Locate the cell with the specified text and output its (x, y) center coordinate. 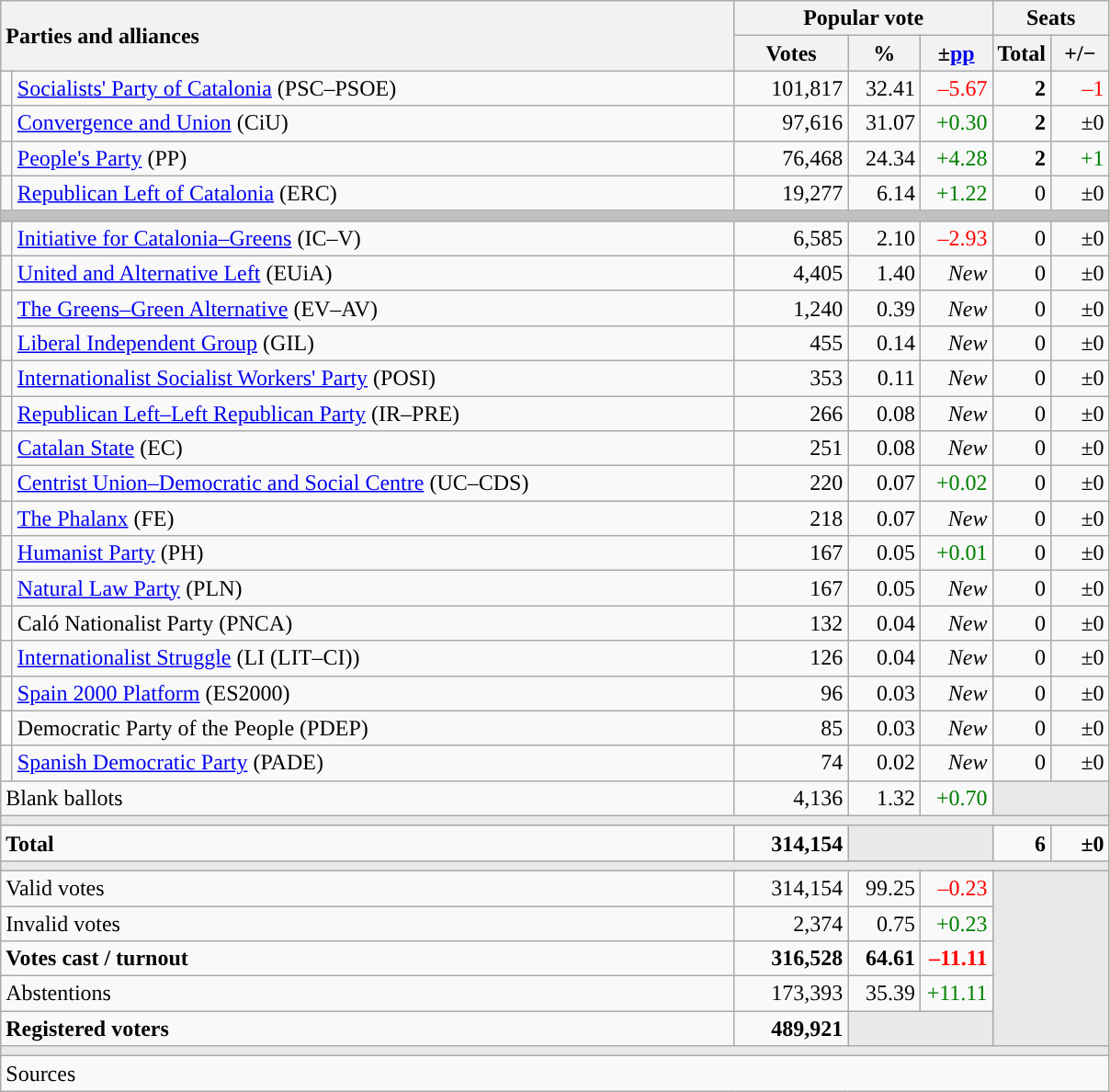
Internationalist Struggle (LI (LIT–CI)) (373, 658)
Liberal Independent Group (GIL) (373, 343)
Valid votes (368, 888)
2.10 (884, 238)
0.75 (884, 924)
Socialists' Party of Catalonia (PSC–PSOE) (373, 88)
489,921 (791, 1029)
31.07 (884, 123)
+4.28 (956, 158)
Initiative for Catalonia–Greens (IC–V) (373, 238)
173,393 (791, 994)
251 (791, 449)
+0.01 (956, 553)
0.14 (884, 343)
Republican Left of Catalonia (ERC) (373, 193)
4,136 (791, 798)
% (884, 53)
+1 (1081, 158)
People's Party (PP) (373, 158)
74 (791, 763)
+0.23 (956, 924)
Registered voters (368, 1029)
96 (791, 693)
266 (791, 413)
Spain 2000 Platform (ES2000) (373, 693)
64.61 (884, 959)
0.02 (884, 763)
1.40 (884, 273)
220 (791, 483)
0.11 (884, 378)
353 (791, 378)
0.39 (884, 308)
126 (791, 658)
35.39 (884, 994)
Centrist Union–Democratic and Social Centre (UC–CDS) (373, 483)
4,405 (791, 273)
+0.02 (956, 483)
Sources (555, 1074)
+0.30 (956, 123)
Blank ballots (368, 798)
Internationalist Socialist Workers' Party (POSI) (373, 378)
The Phalanx (FE) (373, 518)
+0.70 (956, 798)
+/− (1081, 53)
United and Alternative Left (EUiA) (373, 273)
24.34 (884, 158)
The Greens–Green Alternative (EV–AV) (373, 308)
Democratic Party of the People (PDEP) (373, 728)
–5.67 (956, 88)
Popular vote (864, 18)
2,374 (791, 924)
6.14 (884, 193)
Spanish Democratic Party (PADE) (373, 763)
Votes cast / turnout (368, 959)
–0.23 (956, 888)
+11.11 (956, 994)
6 (1022, 843)
97,616 (791, 123)
99.25 (884, 888)
Caló Nationalist Party (PNCA) (373, 623)
32.41 (884, 88)
Catalan State (EC) (373, 449)
76,468 (791, 158)
101,817 (791, 88)
455 (791, 343)
Invalid votes (368, 924)
–2.93 (956, 238)
Votes (791, 53)
6,585 (791, 238)
132 (791, 623)
Natural Law Party (PLN) (373, 588)
–11.11 (956, 959)
Republican Left–Left Republican Party (IR–PRE) (373, 413)
1,240 (791, 308)
Convergence and Union (CiU) (373, 123)
19,277 (791, 193)
±pp (956, 53)
+1.22 (956, 193)
Seats (1051, 18)
Humanist Party (PH) (373, 553)
–1 (1081, 88)
1.32 (884, 798)
218 (791, 518)
316,528 (791, 959)
85 (791, 728)
Abstentions (368, 994)
Parties and alliances (368, 36)
